Search for the cell housing the specified text and yield its [x, y] center coordinate. 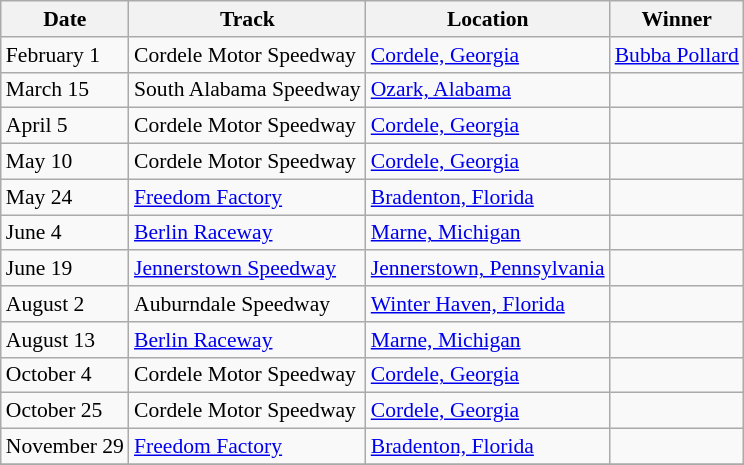
May 24 [65, 197]
Auburndale Speedway [248, 304]
Jennerstown, Pennsylvania [488, 269]
October 25 [65, 411]
November 29 [65, 447]
August 13 [65, 340]
Ozark, Alabama [488, 90]
Location [488, 19]
Track [248, 19]
Jennerstown Speedway [248, 269]
Winner [677, 19]
February 1 [65, 55]
June 19 [65, 269]
April 5 [65, 126]
May 10 [65, 162]
Winter Haven, Florida [488, 304]
Date [65, 19]
South Alabama Speedway [248, 90]
June 4 [65, 233]
October 4 [65, 375]
August 2 [65, 304]
March 15 [65, 90]
Bubba Pollard [677, 55]
